Locate the cell with the specified text and output its [X, Y] center coordinate. 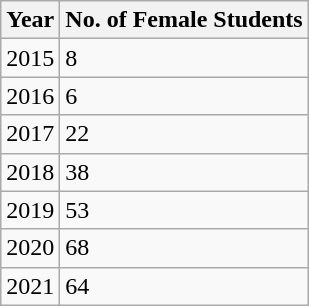
2021 [30, 286]
2017 [30, 134]
2019 [30, 210]
2016 [30, 96]
53 [184, 210]
2018 [30, 172]
22 [184, 134]
2015 [30, 58]
6 [184, 96]
38 [184, 172]
Year [30, 20]
68 [184, 248]
64 [184, 286]
8 [184, 58]
2020 [30, 248]
No. of Female Students [184, 20]
